Return the (X, Y) coordinate for the center point of the cell that contains the specified text.  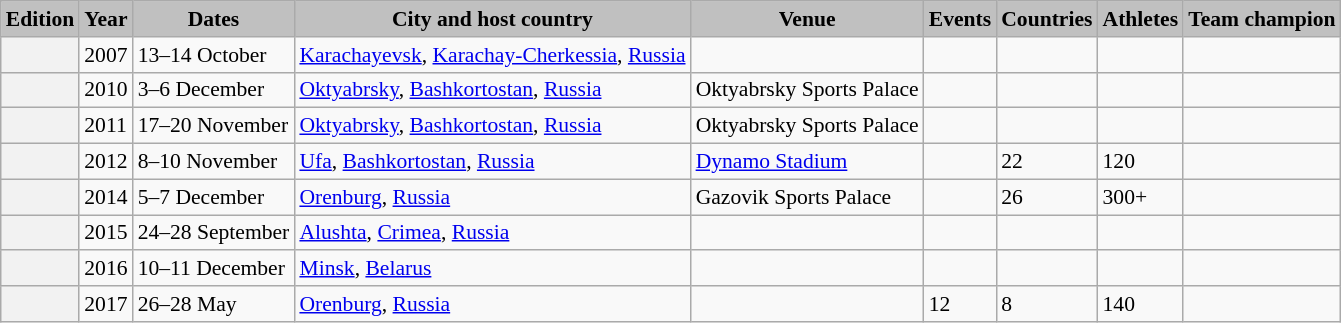
120 (1140, 162)
Countries (1046, 19)
Karachayevsk, Karachay-Cherkessia, Russia (492, 55)
2010 (106, 90)
Edition (40, 19)
300+ (1140, 197)
Dynamo Stadium (808, 162)
22 (1046, 162)
Gazovik Sports Palace (808, 197)
26 (1046, 197)
Team champion (1262, 19)
2007 (106, 55)
City and host country (492, 19)
2011 (106, 126)
17–20 November (214, 126)
2016 (106, 269)
Venue (808, 19)
Dates (214, 19)
Athletes (1140, 19)
12 (960, 304)
2014 (106, 197)
2017 (106, 304)
2012 (106, 162)
8 (1046, 304)
8–10 November (214, 162)
2015 (106, 233)
Minsk, Belarus (492, 269)
24–28 September (214, 233)
26–28 May (214, 304)
Alushta, Crimea, Russia (492, 233)
13–14 October (214, 55)
Ufa, Bashkortostan, Russia (492, 162)
10–11 December (214, 269)
Year (106, 19)
5–7 December (214, 197)
3–6 December (214, 90)
Events (960, 19)
140 (1140, 304)
